Extract the [X, Y] coordinate from the center of the cell holding the provided text.  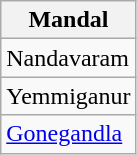
Yemmiganur [68, 96]
Nandavaram [68, 58]
Mandal [68, 20]
Gonegandla [68, 134]
